Determine the (x, y) coordinate at the center of the cell enclosing the given text.  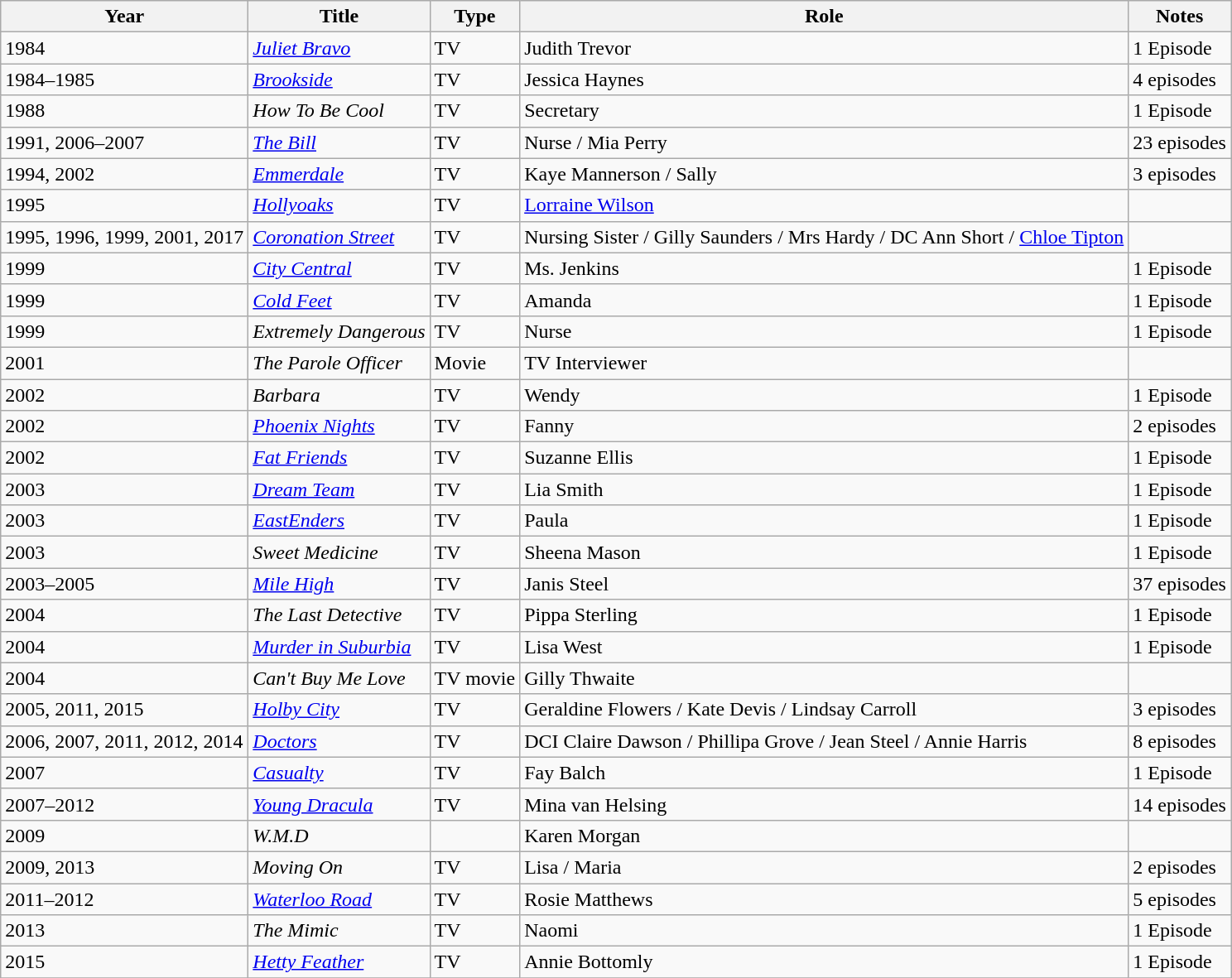
2015 (124, 962)
Year (124, 17)
2013 (124, 931)
EastEnders (339, 521)
The Bill (339, 142)
2007–2012 (124, 804)
Movie (475, 363)
Hollyoaks (339, 205)
2007 (124, 773)
Lisa / Maria (825, 867)
Karen Morgan (825, 836)
Can't Buy Me Love (339, 678)
Fay Balch (825, 773)
Wendy (825, 395)
Notes (1180, 17)
Brookside (339, 79)
Nurse / Mia Perry (825, 142)
Rosie Matthews (825, 899)
1984–1985 (124, 79)
Dream Team (339, 489)
Lorraine Wilson (825, 205)
Janis Steel (825, 584)
Fat Friends (339, 458)
Holby City (339, 710)
Casualty (339, 773)
TV Interviewer (825, 363)
Waterloo Road (339, 899)
How To Be Cool (339, 111)
Ms. Jenkins (825, 268)
Gilly Thwaite (825, 678)
1984 (124, 48)
Sweet Medicine (339, 552)
Annie Bottomly (825, 962)
37 episodes (1180, 584)
Role (825, 17)
Fanny (825, 426)
Moving On (339, 867)
Nurse (825, 331)
23 episodes (1180, 142)
2005, 2011, 2015 (124, 710)
1991, 2006–2007 (124, 142)
14 episodes (1180, 804)
Type (475, 17)
5 episodes (1180, 899)
Murder in Suburbia (339, 647)
2001 (124, 363)
DCI Claire Dawson / Phillipa Grove / Jean Steel / Annie Harris (825, 741)
TV movie (475, 678)
Cold Feet (339, 300)
Title (339, 17)
2009 (124, 836)
2003–2005 (124, 584)
Paula (825, 521)
Kaye Mannerson / Sally (825, 174)
Extremely Dangerous (339, 331)
Juliet Bravo (339, 48)
1994, 2002 (124, 174)
Suzanne Ellis (825, 458)
Lia Smith (825, 489)
2009, 2013 (124, 867)
W.M.D (339, 836)
Jessica Haynes (825, 79)
Pippa Sterling (825, 615)
Lisa West (825, 647)
Judith Trevor (825, 48)
Barbara (339, 395)
1995 (124, 205)
2011–2012 (124, 899)
Doctors (339, 741)
1995, 1996, 1999, 2001, 2017 (124, 237)
The Mimic (339, 931)
Sheena Mason (825, 552)
2006, 2007, 2011, 2012, 2014 (124, 741)
Mile High (339, 584)
Coronation Street (339, 237)
4 episodes (1180, 79)
Hetty Feather (339, 962)
The Last Detective (339, 615)
1988 (124, 111)
Nursing Sister / Gilly Saunders / Mrs Hardy / DC Ann Short / Chloe Tipton (825, 237)
Naomi (825, 931)
Phoenix Nights (339, 426)
City Central (339, 268)
Emmerdale (339, 174)
Amanda (825, 300)
The Parole Officer (339, 363)
8 episodes (1180, 741)
Secretary (825, 111)
Mina van Helsing (825, 804)
Young Dracula (339, 804)
Geraldine Flowers / Kate Devis / Lindsay Carroll (825, 710)
